Locate the cell with the specified text and output its (x, y) center coordinate. 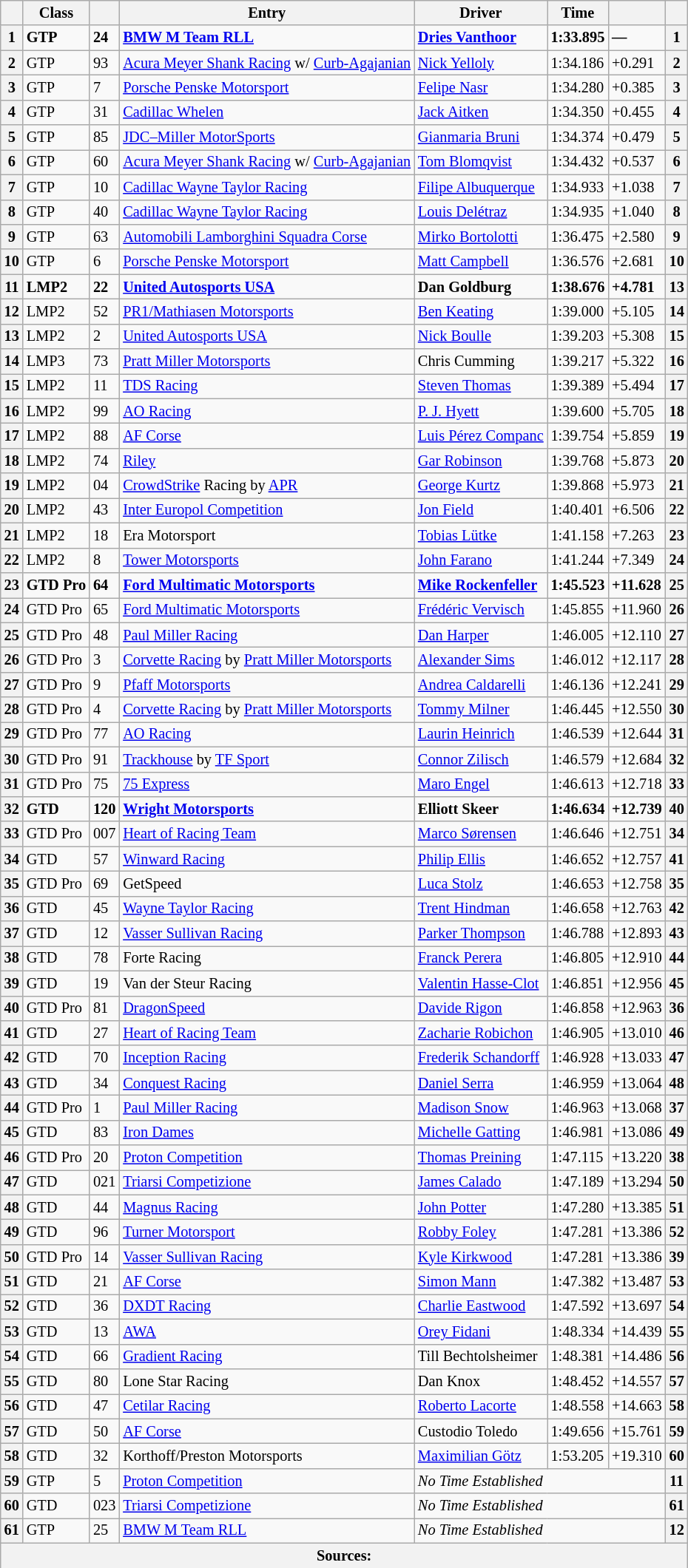
+14.663 (636, 1406)
81 (104, 1008)
+1.040 (636, 212)
+0.479 (636, 138)
+13.294 (636, 1182)
GetSpeed (266, 883)
1:34.933 (579, 187)
Cadillac Whelen (266, 112)
Riley (266, 461)
Simon Mann (481, 1282)
+13.487 (636, 1282)
1:48.381 (579, 1357)
TDS Racing (266, 386)
66 (104, 1357)
1:39.389 (579, 386)
1:39.600 (579, 411)
+12.893 (636, 934)
+13.033 (636, 1058)
73 (104, 362)
1:39.754 (579, 435)
Entry (266, 13)
Matt Campbell (481, 262)
Cetilar Racing (266, 1406)
1:48.334 (579, 1331)
023 (104, 1506)
Davide Rigon (481, 1008)
+19.310 (636, 1456)
65 (104, 610)
+7.263 (636, 535)
Louis Delétraz (481, 212)
1:45.523 (579, 585)
Dan Knox (481, 1381)
Maximilian Götz (481, 1456)
+13.220 (636, 1158)
+5.873 (636, 461)
1:47.115 (579, 1158)
+1.038 (636, 187)
Custodio Toledo (481, 1431)
1:46.634 (579, 809)
Dries Vanthoor (481, 38)
+15.761 (636, 1431)
1:46.805 (579, 958)
1:41.158 (579, 535)
Wright Motorsports (266, 809)
+12.684 (636, 759)
Pratt Miller Motorsports (266, 362)
Turner Motorsport (266, 1232)
+2.681 (636, 262)
63 (104, 237)
+5.494 (636, 386)
Frédéric Vervisch (481, 610)
Sources: (345, 1555)
1:34.374 (579, 138)
1:36.576 (579, 262)
1:46.646 (579, 834)
Robby Foley (481, 1232)
1:46.928 (579, 1058)
+12.117 (636, 659)
1:47.592 (579, 1306)
Gradient Racing (266, 1357)
AWA (266, 1331)
Frederik Schandorff (481, 1058)
Tom Blomqvist (481, 162)
+12.963 (636, 1008)
Gianmaria Bruni (481, 138)
1:34.432 (579, 162)
Andrea Caldarelli (481, 685)
1:47.382 (579, 1282)
+13.697 (636, 1306)
1:46.136 (579, 685)
Inception Racing (266, 1058)
PR1/Mathiasen Motorsports (266, 311)
1:39.203 (579, 336)
70 (104, 1058)
+5.308 (636, 336)
Michelle Gatting (481, 1133)
1:39.000 (579, 311)
91 (104, 759)
83 (104, 1133)
JDC–Miller MotorSports (266, 138)
Tower Motorsports (266, 560)
1:34.186 (579, 63)
CrowdStrike Racing by APR (266, 486)
+6.506 (636, 510)
+13.385 (636, 1207)
1:46.653 (579, 883)
+13.064 (636, 1083)
Forte Racing (266, 958)
Inter Europol Competition (266, 510)
DXDT Racing (266, 1306)
Alexander Sims (481, 659)
Chris Cumming (481, 362)
Lone Star Racing (266, 1381)
74 (104, 461)
Till Bechtolsheimer (481, 1357)
+13.086 (636, 1133)
1:41.244 (579, 560)
1:39.768 (579, 461)
1:46.012 (579, 659)
+12.550 (636, 710)
+12.910 (636, 958)
+0.385 (636, 87)
1:39.217 (579, 362)
+11.960 (636, 610)
1:53.205 (579, 1456)
1:47.280 (579, 1207)
1:46.652 (579, 859)
04 (104, 486)
1:45.855 (579, 610)
99 (104, 411)
+12.757 (636, 859)
1:38.676 (579, 287)
Driver (481, 13)
Marco Sørensen (481, 834)
80 (104, 1381)
85 (104, 138)
Magnus Racing (266, 1207)
Mirko Bortolotti (481, 237)
+11.628 (636, 585)
78 (104, 958)
75 Express (266, 784)
Orey Fidani (481, 1331)
1:33.895 (579, 38)
Pfaff Motorsports (266, 685)
1:46.959 (579, 1083)
Dan Goldburg (481, 287)
+12.758 (636, 883)
1:46.905 (579, 1033)
Automobili Lamborghini Squadra Corse (266, 237)
+0.455 (636, 112)
Tommy Milner (481, 710)
+5.322 (636, 362)
+12.751 (636, 834)
1:46.005 (579, 635)
John Potter (481, 1207)
+14.439 (636, 1331)
Roberto Lacorte (481, 1406)
George Kurtz (481, 486)
1:46.851 (579, 983)
120 (104, 809)
1:36.475 (579, 237)
P. J. Hyett (481, 411)
1:34.280 (579, 87)
1:46.445 (579, 710)
1:49.656 (579, 1431)
— (636, 38)
77 (104, 734)
Time (579, 13)
Zacharie Robichon (481, 1033)
1:46.579 (579, 759)
75 (104, 784)
021 (104, 1182)
Trent Hindman (481, 909)
Maro Engel (481, 784)
1:34.935 (579, 212)
+12.956 (636, 983)
1:34.350 (579, 112)
Filipe Albuquerque (481, 187)
1:48.452 (579, 1381)
88 (104, 435)
+12.718 (636, 784)
1:47.189 (579, 1182)
Thomas Preining (481, 1158)
+12.644 (636, 734)
+5.105 (636, 311)
Class (56, 13)
007 (104, 834)
Nick Yelloly (481, 63)
DragonSpeed (266, 1008)
+5.859 (636, 435)
96 (104, 1232)
Wayne Taylor Racing (266, 909)
Parker Thompson (481, 934)
1:46.963 (579, 1107)
Conquest Racing (266, 1083)
Iron Dames (266, 1133)
Era Motorsport (266, 535)
+12.110 (636, 635)
Franck Perera (481, 958)
Van der Steur Racing (266, 983)
John Farano (481, 560)
1:39.868 (579, 486)
+14.557 (636, 1381)
Nick Boulle (481, 336)
64 (104, 585)
Laurin Heinrich (481, 734)
LMP3 (56, 362)
Tobias Lütke (481, 535)
Luis Pérez Companc (481, 435)
Charlie Eastwood (481, 1306)
1:46.788 (579, 934)
Daniel Serra (481, 1083)
1:48.558 (579, 1406)
1:46.981 (579, 1133)
Luca Stolz (481, 883)
James Calado (481, 1182)
93 (104, 63)
+4.781 (636, 287)
+14.486 (636, 1357)
Elliott Skeer (481, 809)
69 (104, 883)
Valentin Hasse-Clot (481, 983)
Mike Rockenfeller (481, 585)
1:40.401 (579, 510)
+7.349 (636, 560)
+0.291 (636, 63)
+12.241 (636, 685)
+2.580 (636, 237)
+13.010 (636, 1033)
Steven Thomas (481, 386)
Madison Snow (481, 1107)
+13.068 (636, 1107)
1:46.658 (579, 909)
Jon Field (481, 510)
+0.537 (636, 162)
1:46.613 (579, 784)
Philip Ellis (481, 859)
+12.739 (636, 809)
+5.705 (636, 411)
Connor Zilisch (481, 759)
Winward Racing (266, 859)
1:46.539 (579, 734)
Jack Aitken (481, 112)
Ben Keating (481, 311)
Felipe Nasr (481, 87)
1:46.858 (579, 1008)
+5.973 (636, 486)
Trackhouse by TF Sport (266, 759)
+12.763 (636, 909)
Gar Robinson (481, 461)
Kyle Kirkwood (481, 1257)
Korthoff/Preston Motorsports (266, 1456)
Dan Harper (481, 635)
